Pinpoint the cell where the given text exists, returning its (X, Y) midpoint coordinate. 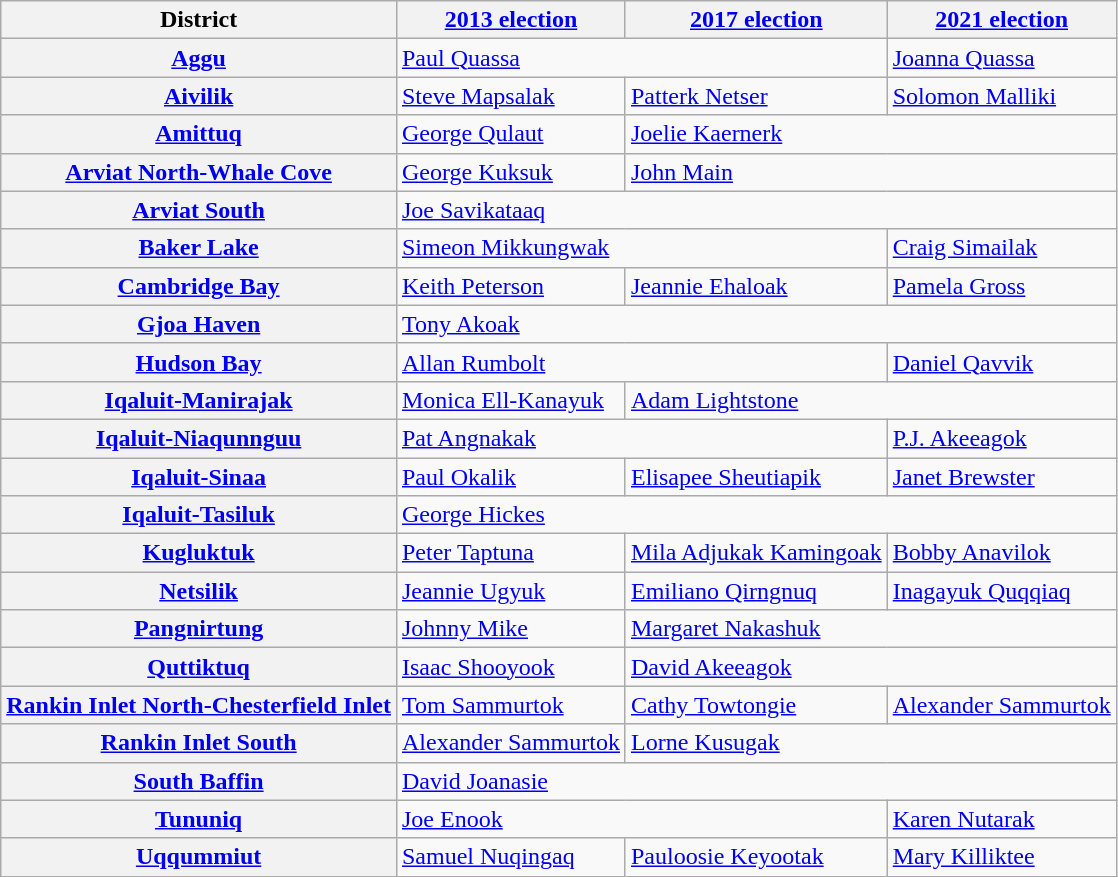
Iqaluit-Manirajak (199, 400)
George Hickes (756, 515)
Allan Rumbolt (642, 362)
Baker Lake (199, 248)
Paul Okalik (510, 477)
Craig Simailak (1002, 248)
Amittuq (199, 134)
Bobby Anavilok (1002, 553)
Quttiktuq (199, 667)
Tony Akoak (756, 324)
David Joanasie (756, 781)
Pangnirtung (199, 629)
Keith Peterson (510, 286)
Emiliano Qirngnuq (756, 591)
Tom Sammurtok (510, 705)
Pauloosie Keyootak (756, 857)
Samuel Nuqingaq (510, 857)
Arviat North-Whale Cove (199, 172)
Aivilik (199, 96)
Aggu (199, 58)
Iqaluit-Sinaa (199, 477)
District (199, 20)
2017 election (756, 20)
Adam Lightstone (870, 400)
Rankin Inlet North-Chesterfield Inlet (199, 705)
2013 election (510, 20)
Gjoa Haven (199, 324)
Kugluktuk (199, 553)
John Main (870, 172)
Simeon Mikkungwak (642, 248)
Joe Savikataaq (756, 210)
Solomon Malliki (1002, 96)
Isaac Shooyook (510, 667)
Inagayuk Quqqiaq (1002, 591)
Netsilik (199, 591)
Janet Brewster (1002, 477)
Elisapee Sheutiapik (756, 477)
Tununiq (199, 819)
Joe Enook (642, 819)
Uqqummiut (199, 857)
Daniel Qavvik (1002, 362)
Joelie Kaernerk (870, 134)
Peter Taptuna (510, 553)
South Baffin (199, 781)
Steve Mapsalak (510, 96)
Karen Nutarak (1002, 819)
Iqaluit-Niaqunnguu (199, 438)
Monica Ell-Kanayuk (510, 400)
Joanna Quassa (1002, 58)
P.J. Akeeagok (1002, 438)
David Akeeagok (870, 667)
Patterk Netser (756, 96)
Lorne Kusugak (870, 743)
Cathy Towtongie (756, 705)
Margaret Nakashuk (870, 629)
Mila Adjukak Kamingoak (756, 553)
Arviat South (199, 210)
Hudson Bay (199, 362)
Iqaluit-Tasiluk (199, 515)
Pamela Gross (1002, 286)
Pat Angnakak (642, 438)
2021 election (1002, 20)
Jeannie Ugyuk (510, 591)
Rankin Inlet South (199, 743)
Johnny Mike (510, 629)
Paul Quassa (642, 58)
George Kuksuk (510, 172)
Mary Killiktee (1002, 857)
George Qulaut (510, 134)
Jeannie Ehaloak (756, 286)
Cambridge Bay (199, 286)
